Extract the [x, y] coordinate from the center of the cell holding the provided text.  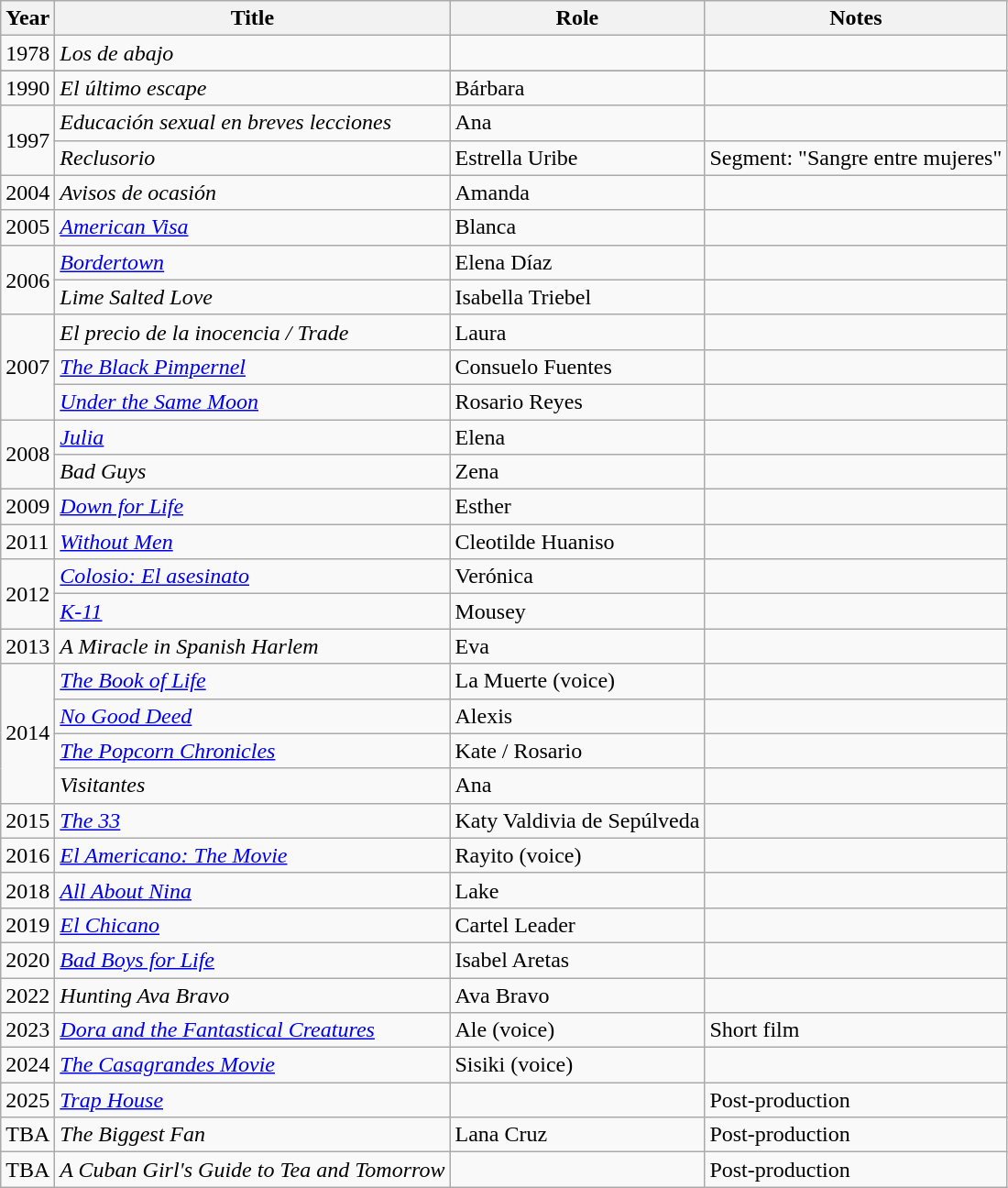
1978 [27, 53]
2008 [27, 455]
The Book of Life [253, 681]
Hunting Ava Bravo [253, 995]
Kate / Rosario [577, 751]
The Black Pimpernel [253, 367]
Bordertown [253, 262]
Esther [577, 507]
Educación sexual en breves lecciones [253, 123]
El precio de la inocencia / Trade [253, 332]
2025 [27, 1100]
Lana Cruz [577, 1135]
American Visa [253, 227]
Ava Bravo [577, 995]
2016 [27, 855]
Cartel Leader [577, 925]
Eva [577, 646]
El Chicano [253, 925]
2020 [27, 960]
Verónica [577, 577]
Segment: "Sangre entre mujeres" [856, 158]
2005 [27, 227]
Avisos de ocasión [253, 192]
Ale (voice) [577, 1030]
Dora and the Fantastical Creatures [253, 1030]
2018 [27, 890]
Title [253, 18]
2014 [27, 733]
2006 [27, 280]
Mousey [577, 611]
Amanda [577, 192]
Isabella Triebel [577, 297]
2019 [27, 925]
Visitantes [253, 786]
Blanca [577, 227]
Under the Same Moon [253, 401]
Sisiki (voice) [577, 1065]
K-11 [253, 611]
Laura [577, 332]
The 33 [253, 820]
Cleotilde Huaniso [577, 542]
2015 [27, 820]
Lime Salted Love [253, 297]
All About Nina [253, 890]
2011 [27, 542]
2012 [27, 594]
Bad Boys for Life [253, 960]
A Cuban Girl's Guide to Tea and Tomorrow [253, 1170]
El Americano: The Movie [253, 855]
1997 [27, 140]
The Popcorn Chronicles [253, 751]
Julia [253, 437]
The Biggest Fan [253, 1135]
2022 [27, 995]
Short film [856, 1030]
Katy Valdivia de Sepúlveda [577, 820]
Alexis [577, 716]
2024 [27, 1065]
Colosio: El asesinato [253, 577]
Estrella Uribe [577, 158]
2023 [27, 1030]
Bárbara [577, 88]
Elena [577, 437]
The Casagrandes Movie [253, 1065]
Trap House [253, 1100]
Reclusorio [253, 158]
Notes [856, 18]
2004 [27, 192]
Without Men [253, 542]
Consuelo Fuentes [577, 367]
Rosario Reyes [577, 401]
Zena [577, 472]
No Good Deed [253, 716]
El último escape [253, 88]
Lake [577, 890]
2013 [27, 646]
Down for Life [253, 507]
A Miracle in Spanish Harlem [253, 646]
Los de abajo [253, 53]
Role [577, 18]
2009 [27, 507]
Isabel Aretas [577, 960]
Rayito (voice) [577, 855]
Bad Guys [253, 472]
La Muerte (voice) [577, 681]
Year [27, 18]
1990 [27, 88]
Elena Díaz [577, 262]
2007 [27, 367]
